Find where the given text appears and provide that cell's center as [X, Y] coordinate. 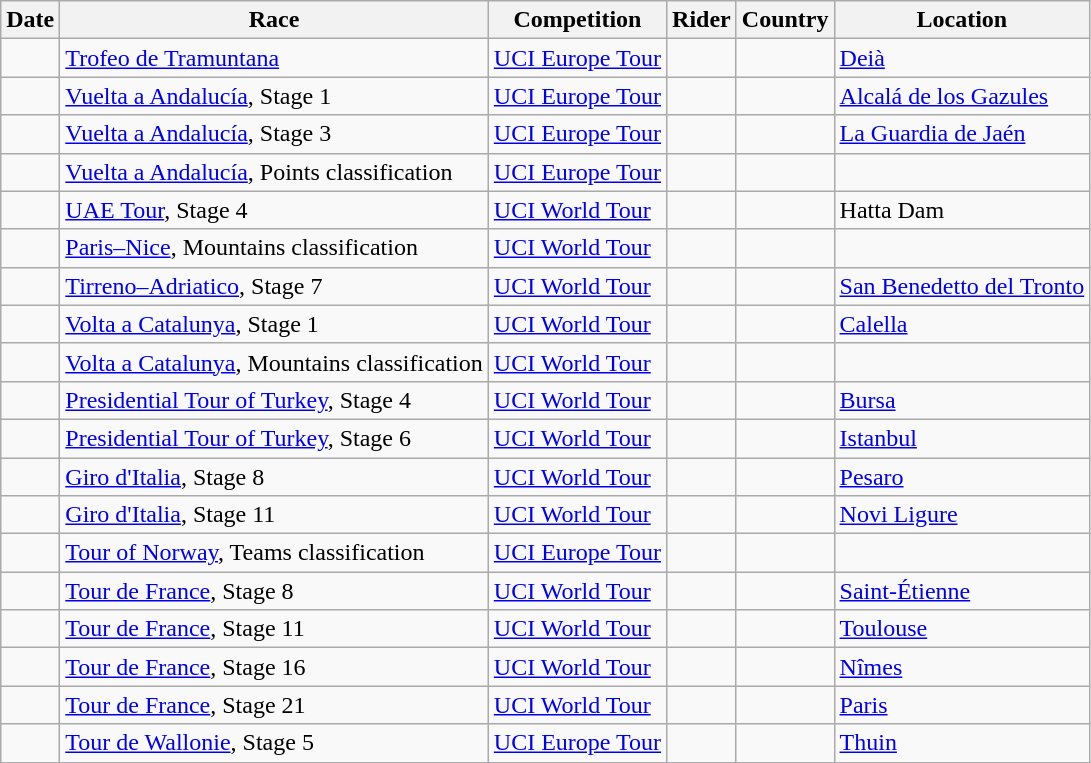
Tour de France, Stage 8 [274, 591]
Country [785, 20]
Vuelta a Andalucía, Stage 1 [274, 96]
Calella [962, 324]
San Benedetto del Tronto [962, 286]
Vuelta a Andalucía, Stage 3 [274, 134]
Hatta Dam [962, 210]
Tour de France, Stage 11 [274, 629]
La Guardia de Jaén [962, 134]
Giro d'Italia, Stage 8 [274, 477]
Tirreno–Adriatico, Stage 7 [274, 286]
Giro d'Italia, Stage 11 [274, 515]
Presidential Tour of Turkey, Stage 4 [274, 400]
Saint-Étienne [962, 591]
UAE Tour, Stage 4 [274, 210]
Tour de France, Stage 16 [274, 667]
Paris–Nice, Mountains classification [274, 248]
Paris [962, 705]
Pesaro [962, 477]
Novi Ligure [962, 515]
Tour de France, Stage 21 [274, 705]
Trofeo de Tramuntana [274, 58]
Alcalá de los Gazules [962, 96]
Presidential Tour of Turkey, Stage 6 [274, 438]
Bursa [962, 400]
Volta a Catalunya, Stage 1 [274, 324]
Rider [702, 20]
Thuin [962, 743]
Date [30, 20]
Competition [577, 20]
Deià [962, 58]
Race [274, 20]
Toulouse [962, 629]
Tour de Wallonie, Stage 5 [274, 743]
Volta a Catalunya, Mountains classification [274, 362]
Vuelta a Andalucía, Points classification [274, 172]
Location [962, 20]
Nîmes [962, 667]
Istanbul [962, 438]
Tour of Norway, Teams classification [274, 553]
